For the text-containing cell, return its midpoint in (x, y) coordinate format. 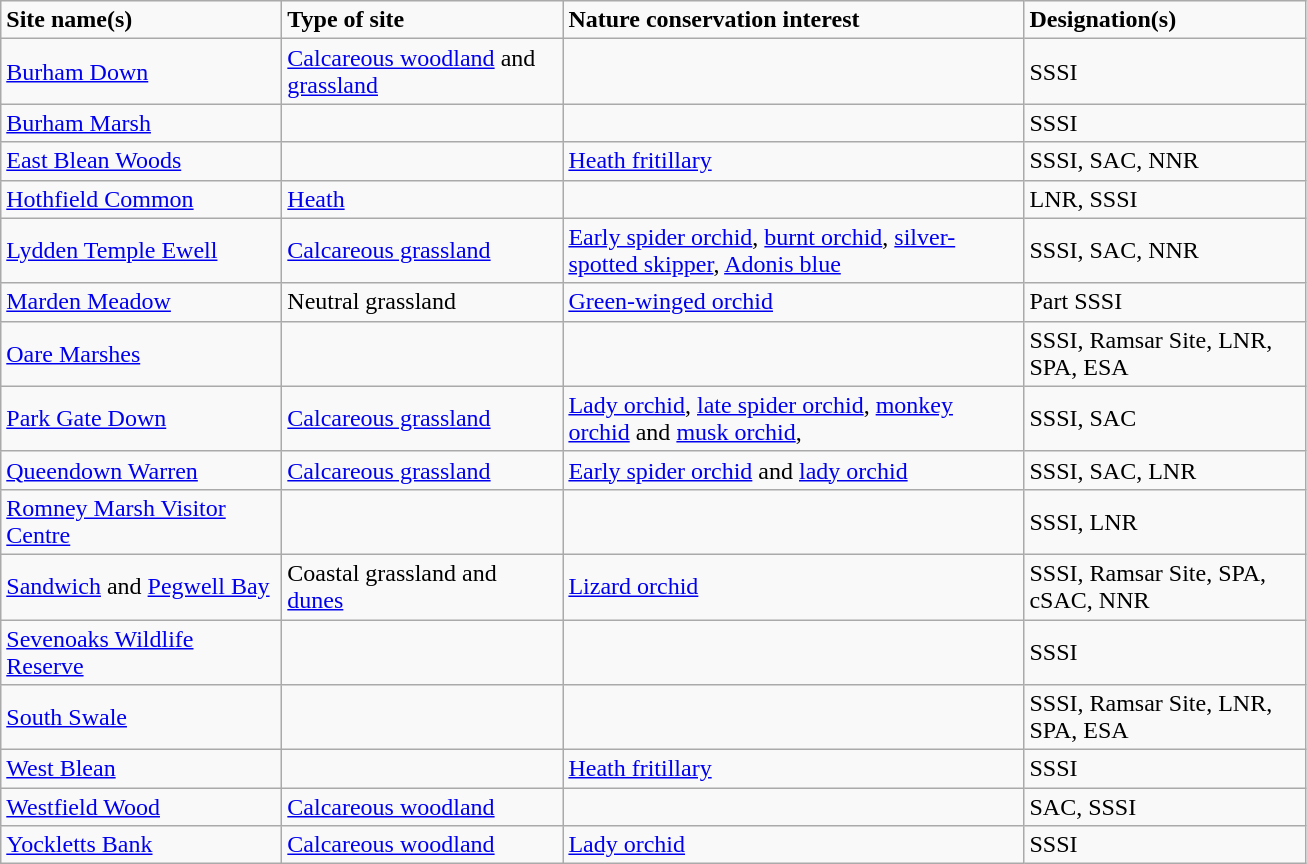
West Blean (142, 769)
Sandwich and Pegwell Bay (142, 586)
Coastal grassland and dunes (422, 586)
Early spider orchid and lady orchid (794, 470)
SAC, SSSI (1164, 807)
SSSI, SAC, LNR (1164, 470)
Burham Marsh (142, 123)
Designation(s) (1164, 20)
Nature conservation interest (794, 20)
Park Gate Down (142, 418)
Westfield Wood (142, 807)
Heath (422, 199)
Lydden Temple Ewell (142, 250)
Lady orchid (794, 845)
SSSI, SAC (1164, 418)
Burham Down (142, 72)
Early spider orchid, burnt orchid, silver-spotted skipper, Adonis blue (794, 250)
South Swale (142, 718)
Lady orchid, late spider orchid, monkey orchid and musk orchid, (794, 418)
Site name(s) (142, 20)
Type of site (422, 20)
Calcareous woodland and grassland (422, 72)
Romney Marsh Visitor Centre (142, 522)
East Blean Woods (142, 161)
LNR, SSSI (1164, 199)
Neutral grassland (422, 302)
SSSI, LNR (1164, 522)
Queendown Warren (142, 470)
Sevenoaks Wildlife Reserve (142, 652)
Marden Meadow (142, 302)
Hothfield Common (142, 199)
Green-winged orchid (794, 302)
Yockletts Bank (142, 845)
Part SSSI (1164, 302)
SSSI, Ramsar Site, SPA, cSAC, NNR (1164, 586)
Lizard orchid (794, 586)
Oare Marshes (142, 354)
